Capture the cell that displays the provided text and extract its (x, y) central coordinate. 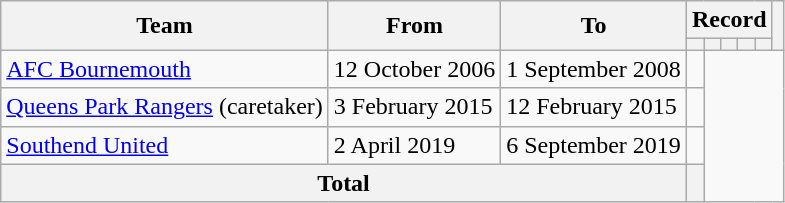
Southend United (165, 145)
3 February 2015 (414, 107)
1 September 2008 (594, 69)
12 February 2015 (594, 107)
To (594, 26)
Record (729, 20)
Queens Park Rangers (caretaker) (165, 107)
2 April 2019 (414, 145)
AFC Bournemouth (165, 69)
12 October 2006 (414, 69)
From (414, 26)
6 September 2019 (594, 145)
Total (344, 183)
Team (165, 26)
